Output the [x, y] coordinate of the center of the cell containing the given text.  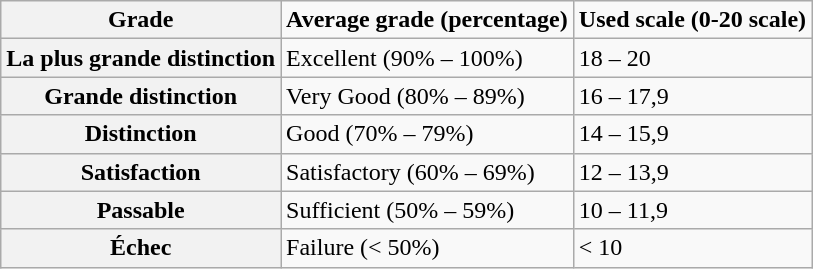
10 – 11,9 [692, 210]
Passable [141, 210]
Excellent (90% – 100%) [428, 58]
Good (70% – 79%) [428, 134]
16 – 17,9 [692, 96]
Sufficient (50% – 59%) [428, 210]
Very Good (80% – 89%) [428, 96]
Grande distinction [141, 96]
La plus grande distinction [141, 58]
Failure (< 50%) [428, 248]
14 – 15,9 [692, 134]
18 – 20 [692, 58]
12 – 13,9 [692, 172]
Distinction [141, 134]
Average grade (percentage) [428, 20]
Used scale (0-20 scale) [692, 20]
< 10 [692, 248]
Satisfaction [141, 172]
Satisfactory (60% – 69%) [428, 172]
Échec [141, 248]
Grade [141, 20]
